Identify which cell holds the provided text, then report its [X, Y] central coordinate. 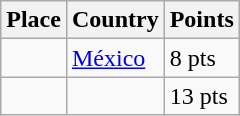
Country [115, 20]
8 pts [202, 58]
13 pts [202, 96]
México [115, 58]
Points [202, 20]
Place [34, 20]
